Search for the cell housing the specified text and yield its [x, y] center coordinate. 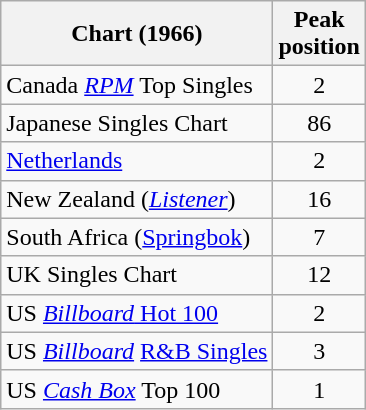
US Billboard Hot 100 [137, 313]
New Zealand (Listener) [137, 199]
Japanese Singles Chart [137, 123]
Netherlands [137, 161]
UK Singles Chart [137, 275]
South Africa (Springbok) [137, 237]
16 [319, 199]
1 [319, 389]
86 [319, 123]
US Billboard R&B Singles [137, 351]
12 [319, 275]
Canada RPM Top Singles [137, 85]
Chart (1966) [137, 34]
7 [319, 237]
3 [319, 351]
US Cash Box Top 100 [137, 389]
Peakposition [319, 34]
